For the text-containing cell, return its midpoint in (X, Y) coordinate format. 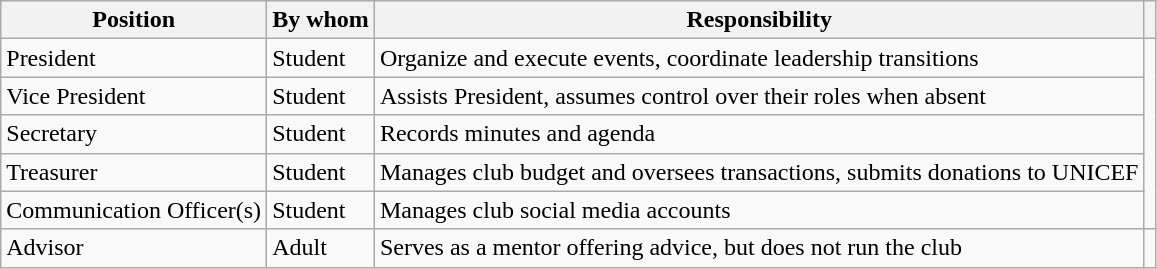
Manages club social media accounts (759, 210)
Position (134, 20)
Treasurer (134, 172)
Manages club budget and oversees transactions, submits donations to UNICEF (759, 172)
Assists President, assumes control over their roles when absent (759, 96)
Vice President (134, 96)
Serves as a mentor offering advice, but does not run the club (759, 248)
Adult (321, 248)
Secretary (134, 134)
By whom (321, 20)
Responsibility (759, 20)
Communication Officer(s) (134, 210)
Organize and execute events, coordinate leadership transitions (759, 58)
Advisor (134, 248)
President (134, 58)
Records minutes and agenda (759, 134)
